Find where the given text appears and provide that cell's center as [x, y] coordinate. 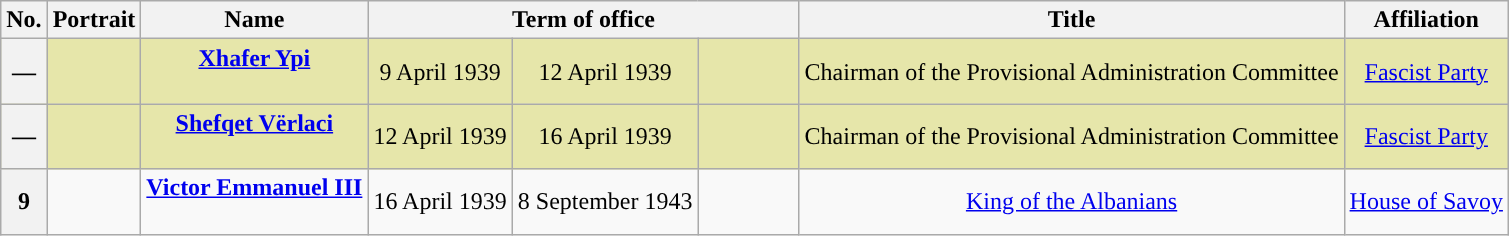
Term of office [584, 20]
9 [24, 202]
Portrait [94, 20]
Victor Emmanuel III [254, 202]
9 April 1939 [440, 72]
No. [24, 20]
Name [254, 20]
Xhafer Ypi [254, 72]
Shefqet Vërlaci [254, 136]
Affiliation [1426, 20]
8 September 1943 [605, 202]
Title [1072, 20]
House of Savoy [1426, 202]
King of the Albanians [1072, 202]
